Capture the cell that displays the provided text and extract its [X, Y] central coordinate. 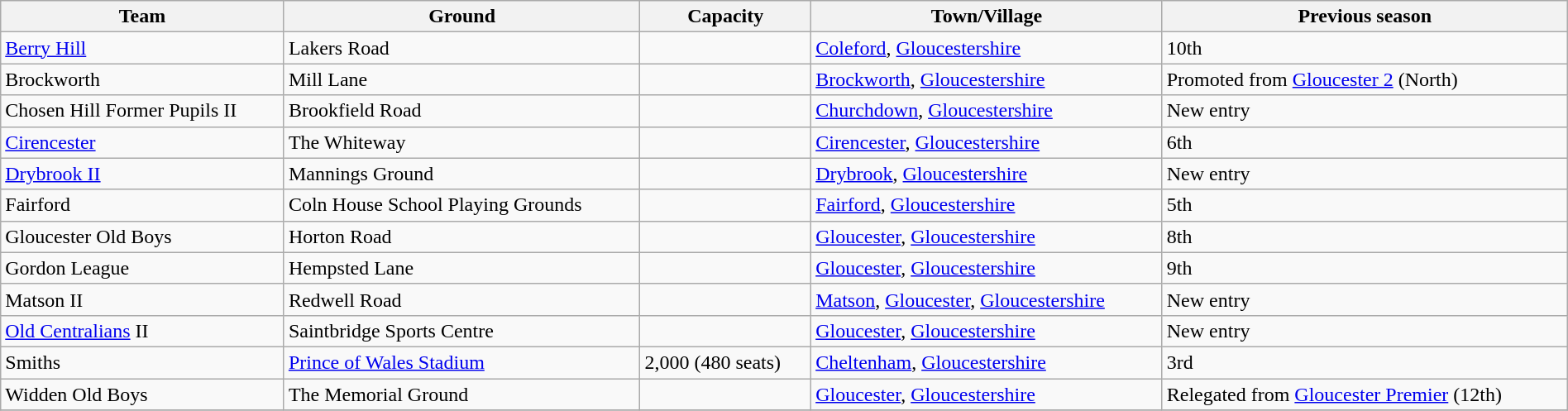
Cirencester [142, 142]
Lakers Road [461, 48]
5th [1365, 205]
Drybrook, Gloucestershire [987, 174]
3rd [1365, 362]
6th [1365, 142]
Brookfield Road [461, 111]
Chosen Hill Former Pupils II [142, 111]
Town/Village [987, 17]
9th [1365, 268]
Widden Old Boys [142, 394]
Smiths [142, 362]
The Memorial Ground [461, 394]
Ground [461, 17]
Coleford, Gloucestershire [987, 48]
Matson, Gloucester, Gloucestershire [987, 299]
Gordon League [142, 268]
The Whiteway [461, 142]
Gloucester Old Boys [142, 237]
Mannings Ground [461, 174]
Capacity [726, 17]
Cirencester, Gloucestershire [987, 142]
Relegated from Gloucester Premier (12th) [1365, 394]
Promoted from Gloucester 2 (North) [1365, 79]
Matson II [142, 299]
8th [1365, 237]
Fairford [142, 205]
Berry Hill [142, 48]
Coln House School Playing Grounds [461, 205]
Hempsted Lane [461, 268]
10th [1365, 48]
Cheltenham, Gloucestershire [987, 362]
Team [142, 17]
Previous season [1365, 17]
Old Centralians II [142, 331]
Drybrook II [142, 174]
Brockworth [142, 79]
Prince of Wales Stadium [461, 362]
Horton Road [461, 237]
Churchdown, Gloucestershire [987, 111]
Saintbridge Sports Centre [461, 331]
2,000 (480 seats) [726, 362]
Mill Lane [461, 79]
Redwell Road [461, 299]
Brockworth, Gloucestershire [987, 79]
Fairford, Gloucestershire [987, 205]
